Locate the cell with the specified text and output its [x, y] center coordinate. 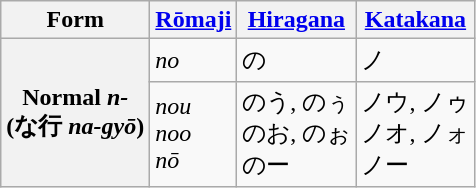
のう, のぅのお, のぉのー [296, 134]
no [194, 60]
ノウ, ノゥノオ, ノォノー [416, 134]
Hiragana [296, 20]
nounoonō [194, 134]
ノ [416, 60]
Katakana [416, 20]
Rōmaji [194, 20]
Normal n-(な行 na-gyō) [76, 113]
の [296, 60]
Form [76, 20]
